Determine the [X, Y] coordinate at the center of the cell enclosing the given text.  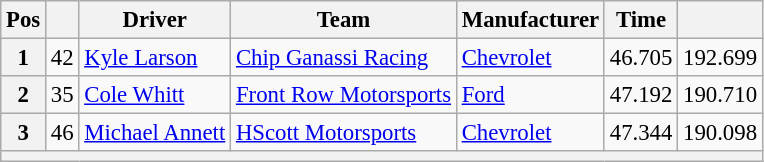
Team [344, 20]
1 [24, 58]
Ford [530, 95]
190.098 [720, 133]
Front Row Motorsports [344, 95]
Manufacturer [530, 20]
Michael Annett [155, 133]
Pos [24, 20]
3 [24, 133]
35 [62, 95]
47.344 [640, 133]
Chip Ganassi Racing [344, 58]
46 [62, 133]
190.710 [720, 95]
47.192 [640, 95]
2 [24, 95]
Cole Whitt [155, 95]
Time [640, 20]
Kyle Larson [155, 58]
HScott Motorsports [344, 133]
192.699 [720, 58]
46.705 [640, 58]
Driver [155, 20]
42 [62, 58]
